Extract the (x, y) coordinate from the center of the cell holding the provided text.  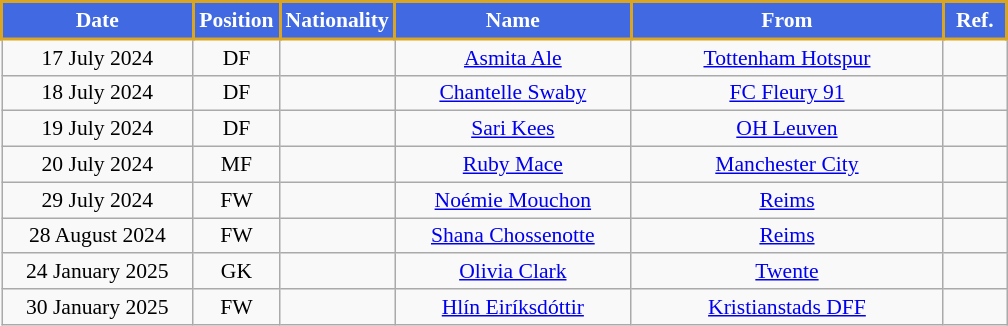
28 August 2024 (98, 236)
Shana Chossenotte (514, 236)
17 July 2024 (98, 57)
GK (236, 272)
Manchester City (787, 165)
Tottenham Hotspur (787, 57)
Kristianstads DFF (787, 307)
Asmita Ale (514, 57)
20 July 2024 (98, 165)
OH Leuven (787, 129)
Nationality (338, 20)
Position (236, 20)
Chantelle Swaby (514, 93)
Noémie Mouchon (514, 200)
30 January 2025 (98, 307)
Twente (787, 272)
Ref. (975, 20)
Name (514, 20)
MF (236, 165)
FC Fleury 91 (787, 93)
From (787, 20)
18 July 2024 (98, 93)
Olivia Clark (514, 272)
Sari Kees (514, 129)
24 January 2025 (98, 272)
29 July 2024 (98, 200)
19 July 2024 (98, 129)
Date (98, 20)
Hlín Eiríksdóttir (514, 307)
Ruby Mace (514, 165)
